Identify which cell holds the provided text, then report its (X, Y) central coordinate. 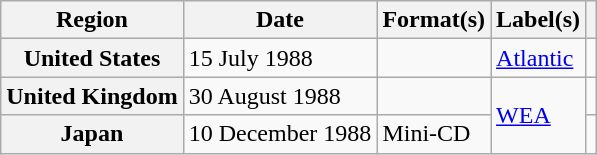
30 August 1988 (280, 96)
15 July 1988 (280, 58)
Region (92, 20)
Mini-CD (434, 134)
Label(s) (538, 20)
10 December 1988 (280, 134)
WEA (538, 115)
Atlantic (538, 58)
Japan (92, 134)
United States (92, 58)
Date (280, 20)
Format(s) (434, 20)
United Kingdom (92, 96)
